Capture the cell that displays the provided text and extract its (X, Y) central coordinate. 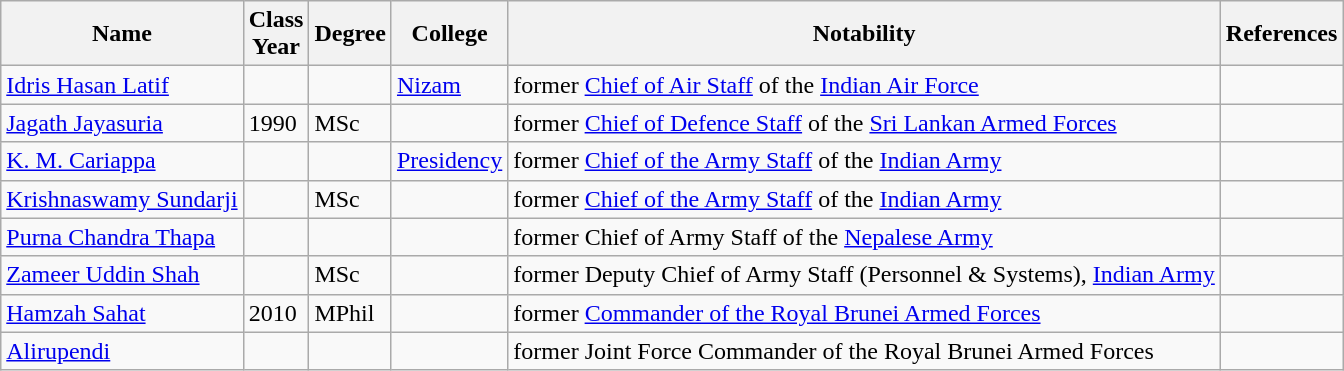
former Joint Force Commander of the Royal Brunei Armed Forces (864, 351)
Krishnaswamy Sundarji (122, 199)
Purna Chandra Thapa (122, 237)
MPhil (350, 313)
College (449, 34)
former Chief of Air Staff of the Indian Air Force (864, 85)
K. M. Cariappa (122, 161)
2010 (276, 313)
former Commander of the Royal Brunei Armed Forces (864, 313)
former Deputy Chief of Army Staff (Personnel & Systems), Indian Army (864, 275)
Alirupendi (122, 351)
Idris Hasan Latif (122, 85)
Nizam (449, 85)
1990 (276, 123)
Notability (864, 34)
Name (122, 34)
former Chief of Defence Staff of the Sri Lankan Armed Forces (864, 123)
ClassYear (276, 34)
Zameer Uddin Shah (122, 275)
Hamzah Sahat (122, 313)
former Chief of Army Staff of the Nepalese Army (864, 237)
Degree (350, 34)
Presidency (449, 161)
Jagath Jayasuria (122, 123)
References (1282, 34)
